Determine the (X, Y) coordinate at the center of the cell enclosing the given text.  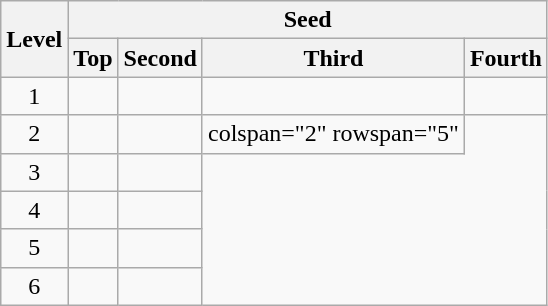
3 (34, 172)
Second (160, 58)
6 (34, 286)
2 (34, 134)
Seed (308, 20)
Third (333, 58)
Level (34, 39)
Fourth (506, 58)
4 (34, 210)
colspan="2" rowspan="5" (333, 134)
Top (93, 58)
5 (34, 248)
1 (34, 96)
